Capture the cell that displays the provided text and extract its (x, y) central coordinate. 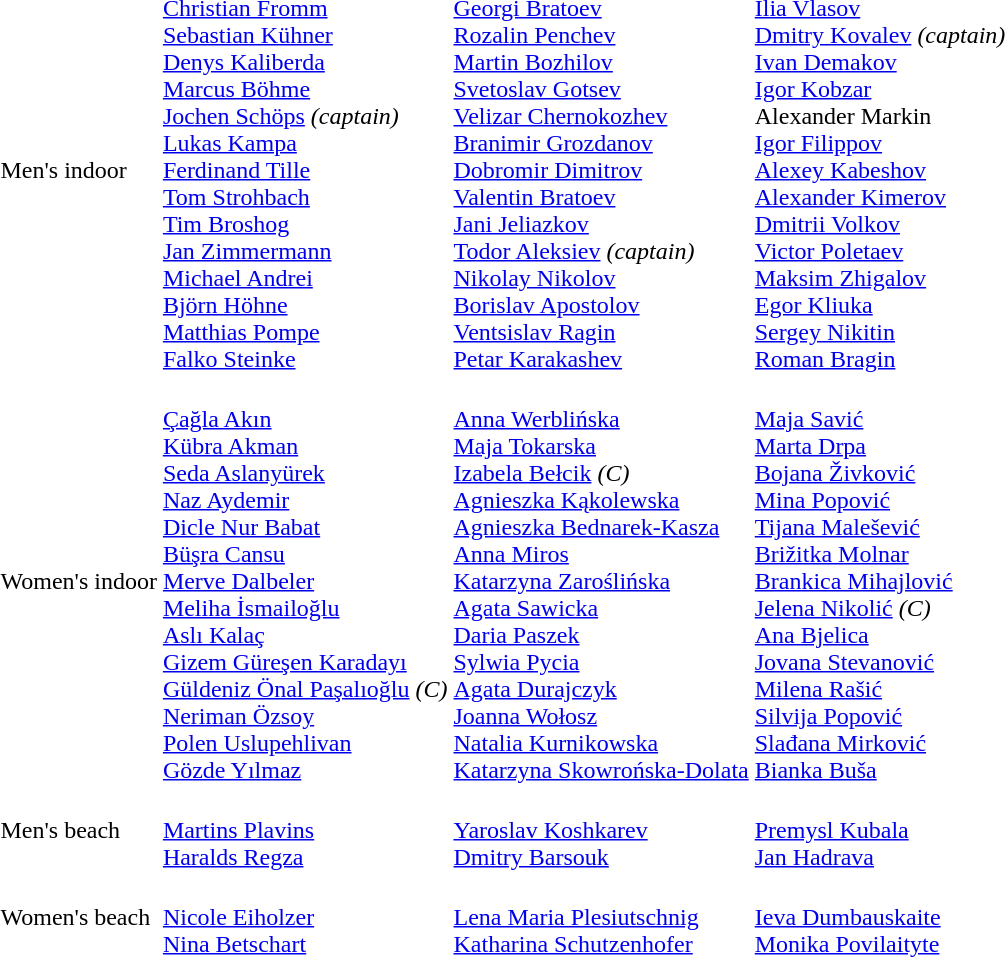
Martins PlavinsHaralds Regza (305, 830)
Yaroslav KoshkarevDmitry Barsouk (601, 830)
